Pinpoint the cell where the given text exists, returning its (X, Y) midpoint coordinate. 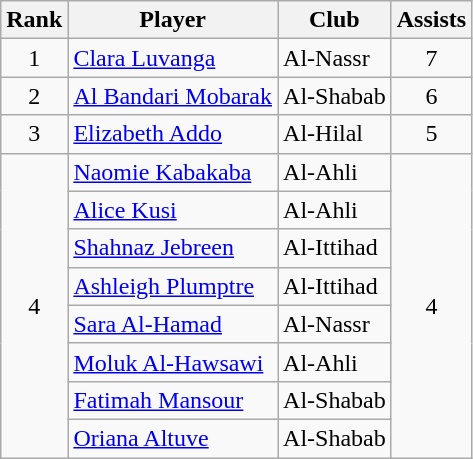
Assists (431, 20)
Player (173, 20)
Club (335, 20)
5 (431, 134)
Oriana Altuve (173, 438)
Shahnaz Jebreen (173, 248)
Al Bandari Mobarak (173, 96)
7 (431, 58)
1 (34, 58)
Ashleigh Plumptre (173, 286)
Alice Kusi (173, 210)
2 (34, 96)
Elizabeth Addo (173, 134)
Naomie Kabakaba (173, 172)
Moluk Al-Hawsawi (173, 362)
6 (431, 96)
Sara Al-Hamad (173, 324)
3 (34, 134)
Rank (34, 20)
Al-Hilal (335, 134)
Clara Luvanga (173, 58)
Fatimah Mansour (173, 400)
